Return [x, y] of the center of cell containing provided text 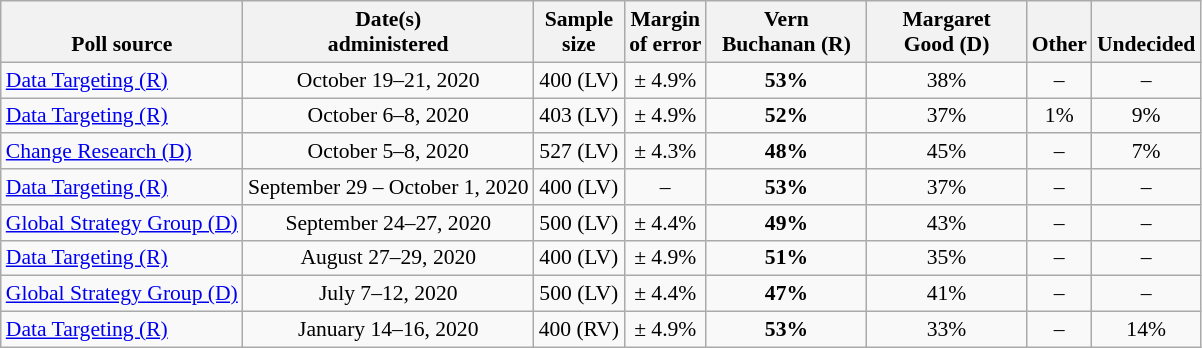
52% [786, 116]
MargaretGood (D) [946, 32]
48% [786, 152]
47% [786, 294]
400 (RV) [580, 330]
41% [946, 294]
35% [946, 258]
Undecided [1146, 32]
14% [1146, 330]
Other [1060, 32]
October 5–8, 2020 [388, 152]
Date(s)administered [388, 32]
VernBuchanan (R) [786, 32]
49% [786, 223]
Change Research (D) [122, 152]
September 29 – October 1, 2020 [388, 187]
33% [946, 330]
9% [1146, 116]
January 14–16, 2020 [388, 330]
July 7–12, 2020 [388, 294]
403 (LV) [580, 116]
45% [946, 152]
± 4.3% [665, 152]
September 24–27, 2020 [388, 223]
51% [786, 258]
October 6–8, 2020 [388, 116]
Samplesize [580, 32]
August 27–29, 2020 [388, 258]
Poll source [122, 32]
527 (LV) [580, 152]
7% [1146, 152]
43% [946, 223]
October 19–21, 2020 [388, 80]
38% [946, 80]
1% [1060, 116]
Marginof error [665, 32]
